Detect which cell encompasses the target text, then output its (X, Y) center coordinate. 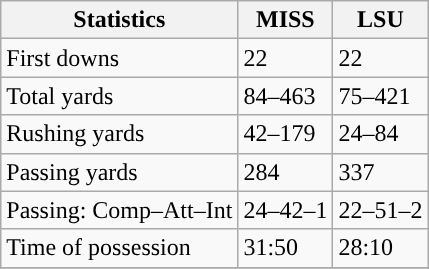
First downs (120, 58)
24–84 (380, 134)
Time of possession (120, 248)
Passing: Comp–Att–Int (120, 210)
24–42–1 (286, 210)
22–51–2 (380, 210)
42–179 (286, 134)
284 (286, 172)
Total yards (120, 96)
28:10 (380, 248)
Passing yards (120, 172)
LSU (380, 20)
84–463 (286, 96)
Statistics (120, 20)
337 (380, 172)
31:50 (286, 248)
75–421 (380, 96)
MISS (286, 20)
Rushing yards (120, 134)
